Find where the given text appears and provide that cell's center as [X, Y] coordinate. 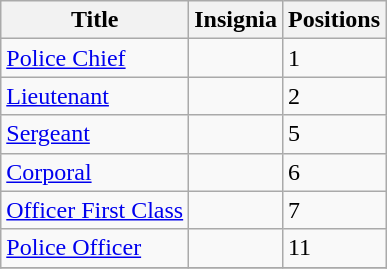
Sergeant [95, 134]
7 [334, 210]
Corporal [95, 172]
Police Chief [95, 58]
Positions [334, 20]
Police Officer [95, 248]
2 [334, 96]
Lieutenant [95, 96]
Title [95, 20]
11 [334, 248]
Officer First Class [95, 210]
Insignia [236, 20]
5 [334, 134]
1 [334, 58]
6 [334, 172]
